Return (X, Y) of the center of cell containing provided text 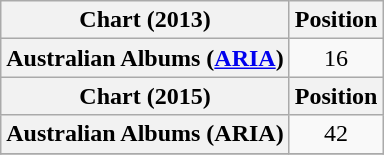
42 (336, 134)
Chart (2015) (145, 96)
Chart (2013) (145, 20)
16 (336, 58)
